Capture the cell that displays the provided text and extract its (X, Y) central coordinate. 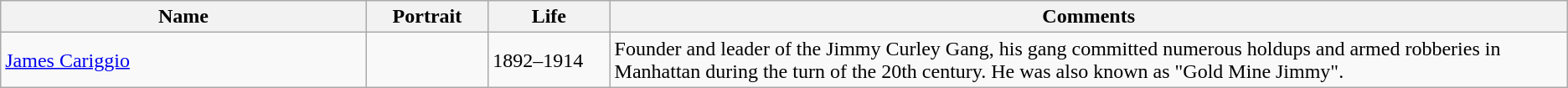
1892–1914 (549, 60)
Life (549, 17)
Comments (1089, 17)
James Cariggio (183, 60)
Portrait (427, 17)
Name (183, 17)
